Extract the [X, Y] coordinate from the center of the cell holding the provided text.  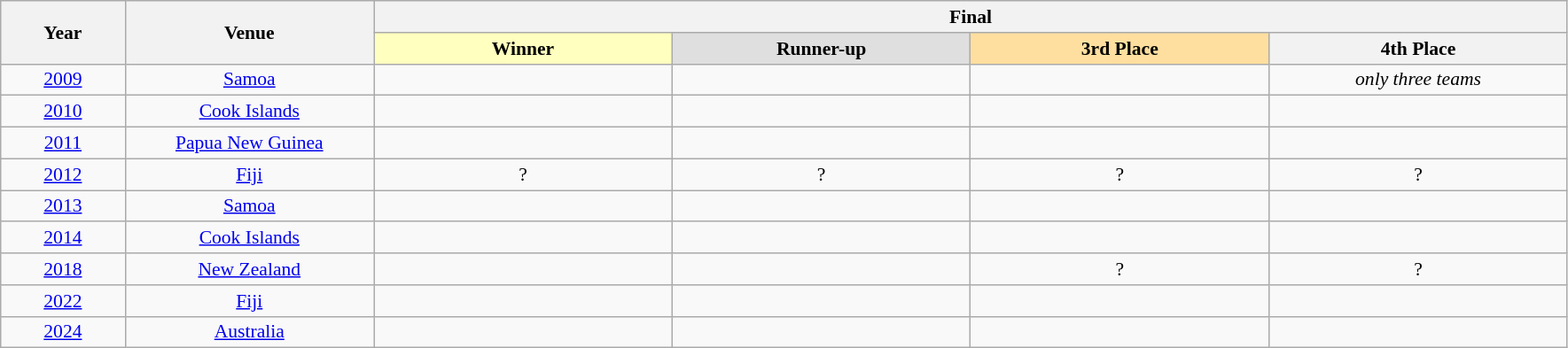
2013 [63, 206]
2010 [63, 112]
Winner [523, 49]
2011 [63, 143]
Year [63, 32]
2022 [63, 301]
2014 [63, 238]
2018 [63, 269]
New Zealand [250, 269]
Runner-up [821, 49]
4th Place [1418, 49]
Final [971, 17]
Papua New Guinea [250, 143]
Venue [250, 32]
3rd Place [1120, 49]
2024 [63, 332]
2009 [63, 80]
only three teams [1418, 80]
2012 [63, 174]
Australia [250, 332]
